Identify which cell holds the provided text, then report its [x, y] central coordinate. 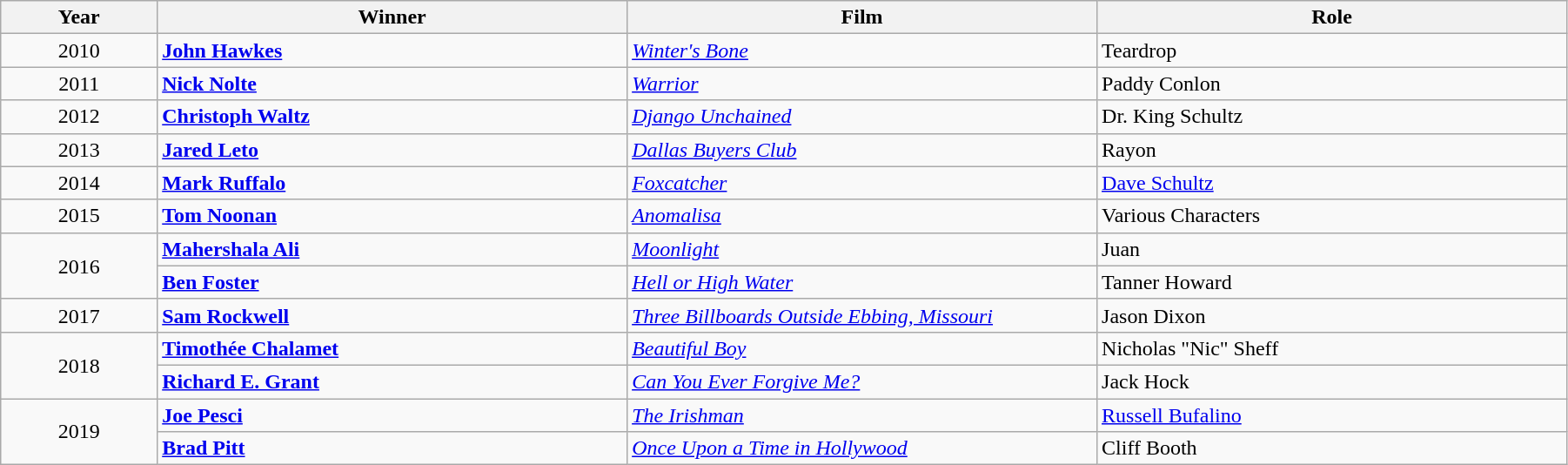
Jack Hock [1332, 381]
2017 [79, 315]
2012 [79, 117]
Beautiful Boy [862, 348]
Richard E. Grant [392, 381]
2014 [79, 183]
2010 [79, 51]
Moonlight [862, 249]
Dave Schultz [1332, 183]
Juan [1332, 249]
Year [79, 17]
Brad Pitt [392, 448]
2019 [79, 432]
John Hawkes [392, 51]
Paddy Conlon [1332, 84]
Dr. King Schultz [1332, 117]
2011 [79, 84]
Foxcatcher [862, 183]
Cliff Booth [1332, 448]
Winter's Bone [862, 51]
Once Upon a Time in Hollywood [862, 448]
Jared Leto [392, 150]
Nicholas "Nic" Sheff [1332, 348]
Role [1332, 17]
Warrior [862, 84]
2018 [79, 365]
2013 [79, 150]
Anomalisa [862, 216]
Nick Nolte [392, 84]
2016 [79, 266]
The Irishman [862, 415]
Christoph Waltz [392, 117]
Timothée Chalamet [392, 348]
Mahershala Ali [392, 249]
Mark Ruffalo [392, 183]
Tom Noonan [392, 216]
Hell or High Water [862, 282]
Film [862, 17]
Teardrop [1332, 51]
Various Characters [1332, 216]
Ben Foster [392, 282]
Can You Ever Forgive Me? [862, 381]
Django Unchained [862, 117]
Joe Pesci [392, 415]
Tanner Howard [1332, 282]
Jason Dixon [1332, 315]
Three Billboards Outside Ebbing, Missouri [862, 315]
Russell Bufalino [1332, 415]
Dallas Buyers Club [862, 150]
Sam Rockwell [392, 315]
2015 [79, 216]
Winner [392, 17]
Rayon [1332, 150]
